Provide the (x, y) coordinate of the cell's center where the given text is located.  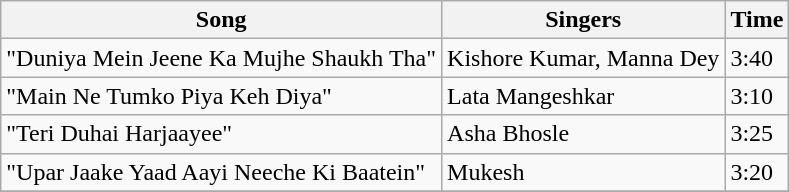
Lata Mangeshkar (584, 96)
Asha Bhosle (584, 134)
"Teri Duhai Harjaayee" (222, 134)
Kishore Kumar, Manna Dey (584, 58)
"Main Ne Tumko Piya Keh Diya" (222, 96)
Time (757, 20)
3:20 (757, 172)
3:40 (757, 58)
Song (222, 20)
Mukesh (584, 172)
"Upar Jaake Yaad Aayi Neeche Ki Baatein" (222, 172)
"Duniya Mein Jeene Ka Mujhe Shaukh Tha" (222, 58)
Singers (584, 20)
3:25 (757, 134)
3:10 (757, 96)
